Return (X, Y) of the center of cell containing provided text 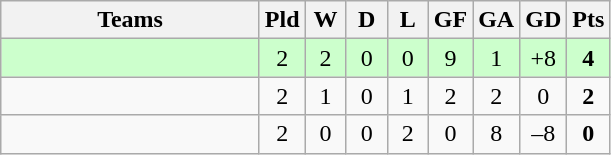
D (366, 20)
Teams (130, 20)
L (408, 20)
4 (588, 58)
Pts (588, 20)
8 (496, 134)
GF (450, 20)
GA (496, 20)
GD (544, 20)
9 (450, 58)
Pld (282, 20)
W (326, 20)
+8 (544, 58)
–8 (544, 134)
